Determine the [x, y] coordinate at the center of the cell enclosing the given text.  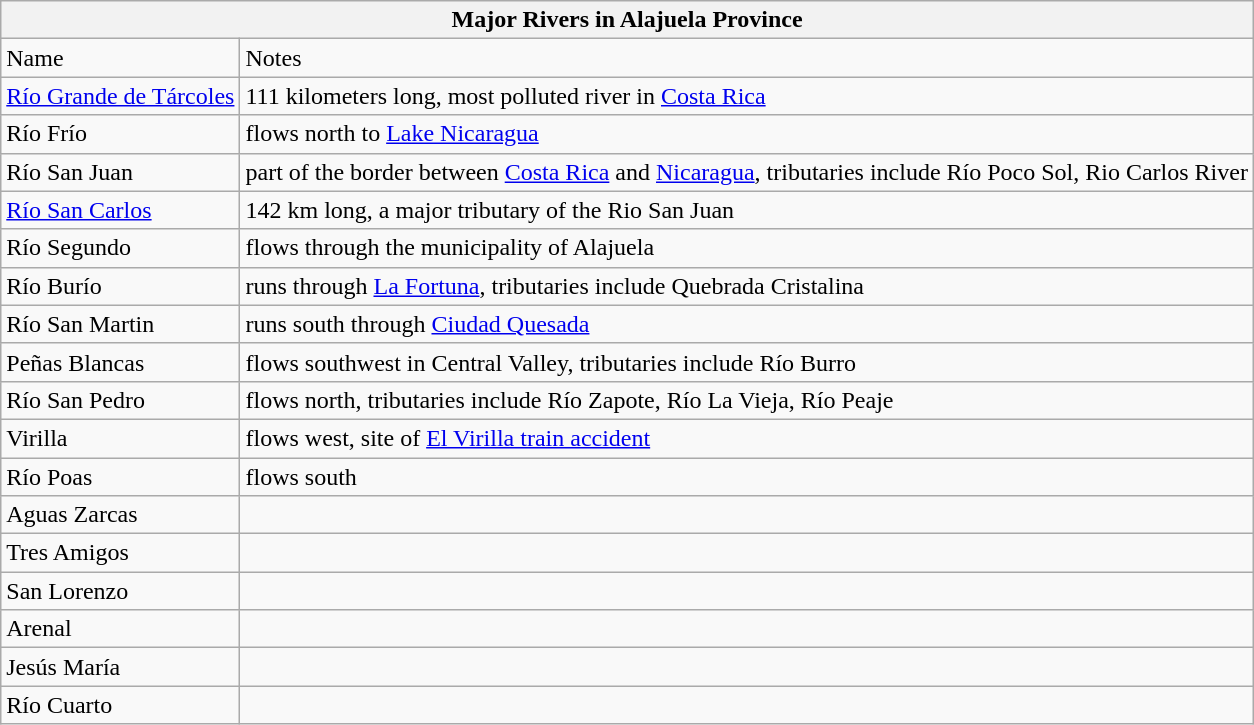
Name [120, 58]
Peñas Blancas [120, 362]
Río Burío [120, 286]
flows south [746, 477]
Río Cuarto [120, 705]
Virilla [120, 438]
Río San Juan [120, 172]
Aguas Zarcas [120, 515]
flows north, tributaries include Río Zapote, Río La Vieja, Río Peaje [746, 400]
142 km long, a major tributary of the Rio San Juan [746, 210]
Río Poas [120, 477]
part of the border between Costa Rica and Nicaragua, tributaries include Río Poco Sol, Rio Carlos River [746, 172]
Río San Pedro [120, 400]
Río Segundo [120, 248]
Río San Martin [120, 324]
flows through the municipality of Alajuela [746, 248]
Arenal [120, 629]
flows southwest in Central Valley, tributaries include Río Burro [746, 362]
Tres Amigos [120, 553]
111 kilometers long, most polluted river in Costa Rica [746, 96]
Notes [746, 58]
Río San Carlos [120, 210]
runs south through Ciudad Quesada [746, 324]
Río Grande de Tárcoles [120, 96]
Jesús María [120, 667]
runs through La Fortuna, tributaries include Quebrada Cristalina [746, 286]
Río Frío [120, 134]
flows north to Lake Nicaragua [746, 134]
Major Rivers in Alajuela Province [628, 20]
San Lorenzo [120, 591]
flows west, site of El Virilla train accident [746, 438]
